Return (X, Y) of the center of cell containing provided text 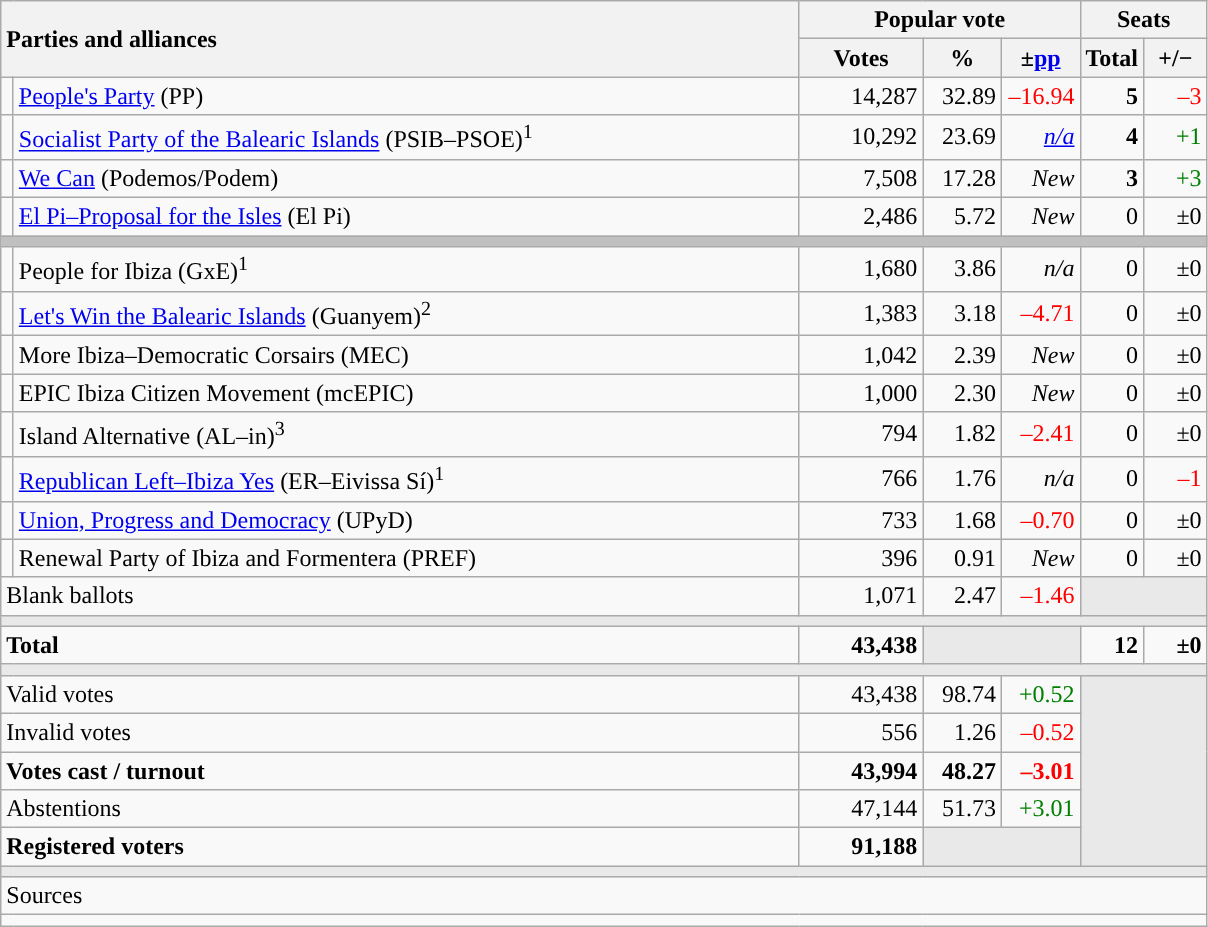
Valid votes (400, 694)
+1 (1176, 138)
More Ibiza–Democratic Corsairs (MEC) (406, 355)
91,188 (861, 847)
+/− (1176, 58)
7,508 (861, 178)
+3 (1176, 178)
+0.52 (1040, 694)
Island Alternative (AL–in)3 (406, 434)
32.89 (962, 96)
2,486 (861, 217)
Socialist Party of the Balearic Islands (PSIB–PSOE)1 (406, 138)
±pp (1040, 58)
14,287 (861, 96)
–16.94 (1040, 96)
12 (1112, 645)
1.26 (962, 732)
1,000 (861, 393)
5.72 (962, 217)
1.82 (962, 434)
23.69 (962, 138)
Abstentions (400, 809)
5 (1112, 96)
People for Ibiza (GxE)1 (406, 270)
2.39 (962, 355)
People's Party (PP) (406, 96)
Invalid votes (400, 732)
–1.46 (1040, 596)
1,680 (861, 270)
EPIC Ibiza Citizen Movement (mcEPIC) (406, 393)
+3.01 (1040, 809)
733 (861, 520)
Republican Left–Ibiza Yes (ER–Eivissa Sí)1 (406, 478)
51.73 (962, 809)
–3.01 (1040, 771)
Parties and alliances (400, 39)
–0.52 (1040, 732)
Seats (1144, 20)
% (962, 58)
Union, Progress and Democracy (UPyD) (406, 520)
1.68 (962, 520)
Sources (604, 896)
766 (861, 478)
794 (861, 434)
Votes (861, 58)
Let's Win the Balearic Islands (Guanyem)2 (406, 314)
3.18 (962, 314)
43,994 (861, 771)
Popular vote (940, 20)
10,292 (861, 138)
2.47 (962, 596)
–4.71 (1040, 314)
48.27 (962, 771)
556 (861, 732)
47,144 (861, 809)
–1 (1176, 478)
Blank ballots (400, 596)
We Can (Podemos/Podem) (406, 178)
El Pi–Proposal for the Isles (El Pi) (406, 217)
1.76 (962, 478)
Registered voters (400, 847)
4 (1112, 138)
–0.70 (1040, 520)
3 (1112, 178)
Votes cast / turnout (400, 771)
3.86 (962, 270)
–3 (1176, 96)
98.74 (962, 694)
396 (861, 558)
0.91 (962, 558)
1,383 (861, 314)
Renewal Party of Ibiza and Formentera (PREF) (406, 558)
–2.41 (1040, 434)
1,071 (861, 596)
17.28 (962, 178)
2.30 (962, 393)
1,042 (861, 355)
